Provide the [X, Y] coordinate of the cell's center where the given text is located.  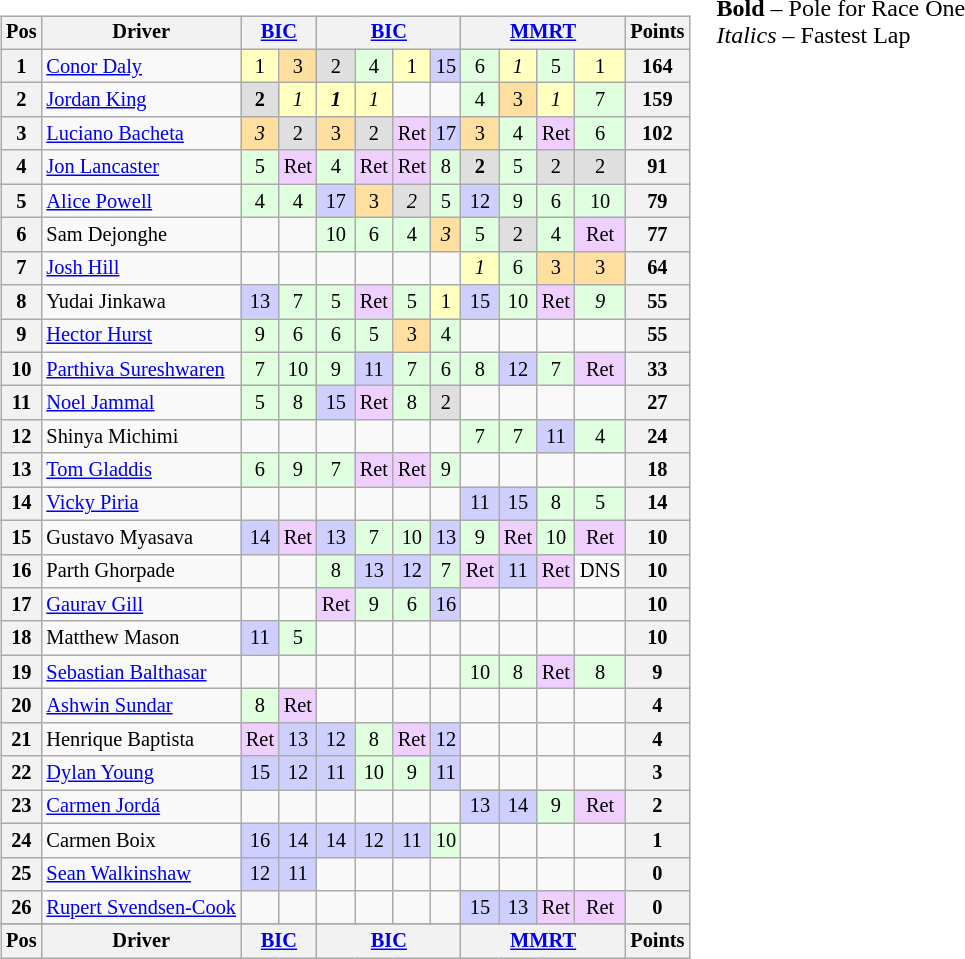
Sam Dejonghe [140, 235]
Ashwin Sundar [140, 706]
Yudai Jinkawa [140, 302]
Matthew Mason [140, 638]
27 [657, 403]
20 [21, 706]
77 [657, 235]
Noel Jammal [140, 403]
Josh Hill [140, 268]
Hector Hurst [140, 336]
19 [21, 672]
Luciano Bacheta [140, 134]
Alice Powell [140, 201]
DNS [600, 571]
Sebastian Balthasar [140, 672]
Carmen Boix [140, 840]
Conor Daly [140, 66]
26 [21, 908]
Carmen Jordá [140, 807]
Parthiva Sureshwaren [140, 369]
102 [657, 134]
Jon Lancaster [140, 167]
Dylan Young [140, 773]
25 [21, 874]
Henrique Baptista [140, 739]
Sean Walkinshaw [140, 874]
64 [657, 268]
22 [21, 773]
Vicky Piria [140, 504]
91 [657, 167]
Tom Gladdis [140, 470]
33 [657, 369]
21 [21, 739]
159 [657, 100]
164 [657, 66]
23 [21, 807]
Gustavo Myasava [140, 537]
79 [657, 201]
Rupert Svendsen-Cook [140, 908]
Shinya Michimi [140, 437]
Parth Ghorpade [140, 571]
Jordan King [140, 100]
Gaurav Gill [140, 605]
